Return the (x, y) coordinate for the center point of the cell that contains the specified text.  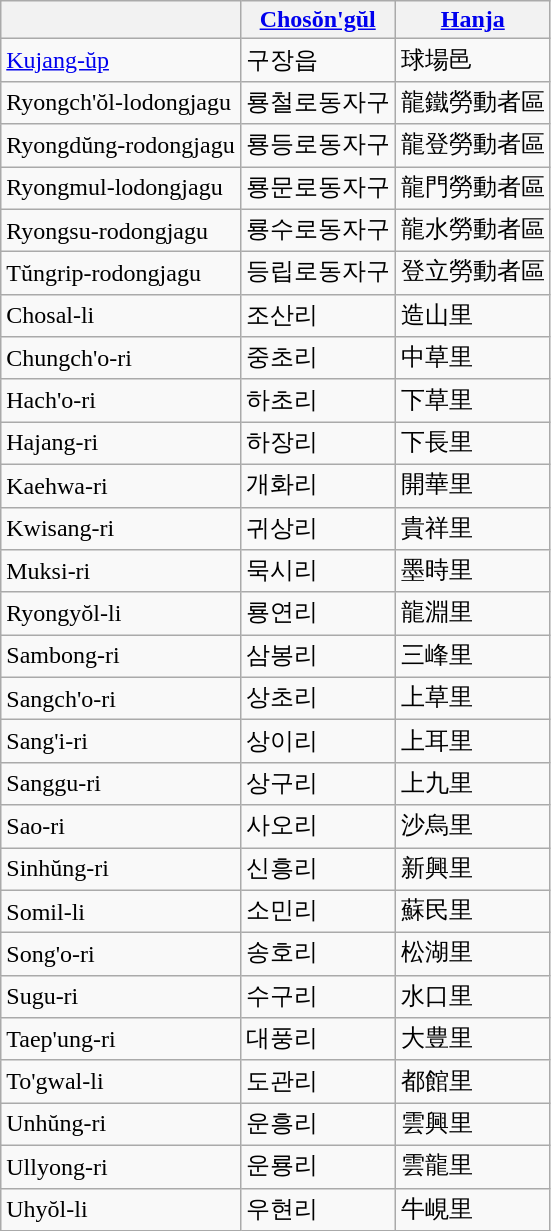
대풍리 (318, 1040)
Somil-li (120, 912)
Sangch'o-ri (120, 698)
신흥리 (318, 870)
등립로동자구 (318, 274)
중초리 (318, 358)
都館里 (472, 1082)
수구리 (318, 996)
Hajang-ri (120, 444)
新興里 (472, 870)
雲興里 (472, 1124)
귀상리 (318, 528)
Kwisang-ri (120, 528)
Taep'ung-ri (120, 1040)
沙烏里 (472, 826)
Chosal-li (120, 316)
구장읍 (318, 60)
도관리 (318, 1082)
소민리 (318, 912)
룡수로동자구 (318, 230)
Sanggu-ri (120, 784)
Ryongmul-lodongjagu (120, 188)
룡철로동자구 (318, 102)
Sao-ri (120, 826)
墨時里 (472, 572)
Hanja (472, 20)
룡문로동자구 (318, 188)
牛峴里 (472, 1210)
Uhyŏl-li (120, 1210)
下長里 (472, 444)
Hach'o-ri (120, 400)
Ryongyŏl-li (120, 614)
Tŭngrip-rodongjagu (120, 274)
大豊里 (472, 1040)
Muksi-ri (120, 572)
開華里 (472, 486)
上草里 (472, 698)
운룡리 (318, 1166)
Sang'i-ri (120, 742)
水口里 (472, 996)
Ryongsu-rodongjagu (120, 230)
龍登勞動者區 (472, 146)
Ryongch'ŏl-lodongjagu (120, 102)
Kaehwa-ri (120, 486)
룡연리 (318, 614)
雲龍里 (472, 1166)
中草里 (472, 358)
묵시리 (318, 572)
登立勞動者區 (472, 274)
造山里 (472, 316)
룡등로동자구 (318, 146)
Sugu-ri (120, 996)
龍鐵勞動者區 (472, 102)
Unhŭng-ri (120, 1124)
삼봉리 (318, 656)
Ryongdŭng-rodongjagu (120, 146)
송호리 (318, 954)
상이리 (318, 742)
Sambong-ri (120, 656)
松湖里 (472, 954)
To'gwal-li (120, 1082)
龍水勞動者區 (472, 230)
貴祥里 (472, 528)
우현리 (318, 1210)
하초리 (318, 400)
조산리 (318, 316)
사오리 (318, 826)
上耳里 (472, 742)
Sinhŭng-ri (120, 870)
球場邑 (472, 60)
하장리 (318, 444)
Kujang-ŭp (120, 60)
Chosŏn'gŭl (318, 20)
Song'o-ri (120, 954)
Ullyong-ri (120, 1166)
上九里 (472, 784)
蘇民里 (472, 912)
Chungch'o-ri (120, 358)
龍門勞動者區 (472, 188)
상초리 (318, 698)
龍淵里 (472, 614)
三峰里 (472, 656)
下草里 (472, 400)
운흥리 (318, 1124)
개화리 (318, 486)
상구리 (318, 784)
